For the text-containing cell, return its midpoint in [X, Y] coordinate format. 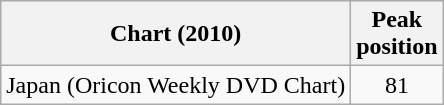
Chart (2010) [176, 34]
Japan (Oricon Weekly DVD Chart) [176, 85]
Peakposition [397, 34]
81 [397, 85]
